Search for the cell housing the specified text and yield its [X, Y] center coordinate. 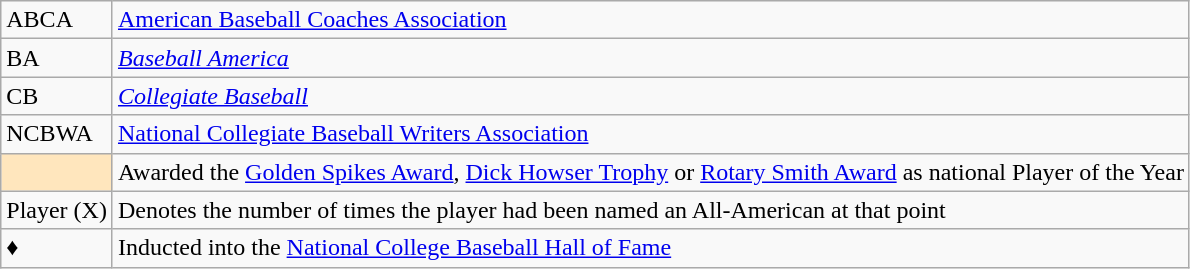
Inducted into the National College Baseball Hall of Fame [650, 248]
NCBWA [57, 134]
Denotes the number of times the player had been named an All-American at that point [650, 210]
Baseball America [650, 58]
Collegiate Baseball [650, 96]
♦ [57, 248]
Player (X) [57, 210]
National Collegiate Baseball Writers Association [650, 134]
ABCA [57, 20]
CB [57, 96]
American Baseball Coaches Association [650, 20]
Awarded the Golden Spikes Award, Dick Howser Trophy or Rotary Smith Award as national Player of the Year [650, 172]
BA [57, 58]
